From the cell containing the given text, extract its center point as (X, Y) coordinate. 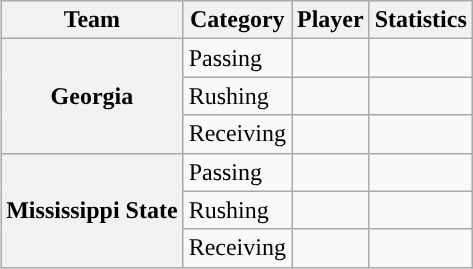
Team (92, 20)
Statistics (420, 20)
Player (331, 20)
Mississippi State (92, 210)
Category (237, 20)
Georgia (92, 96)
